Return the (x, y) coordinate for the center point of the cell that contains the specified text.  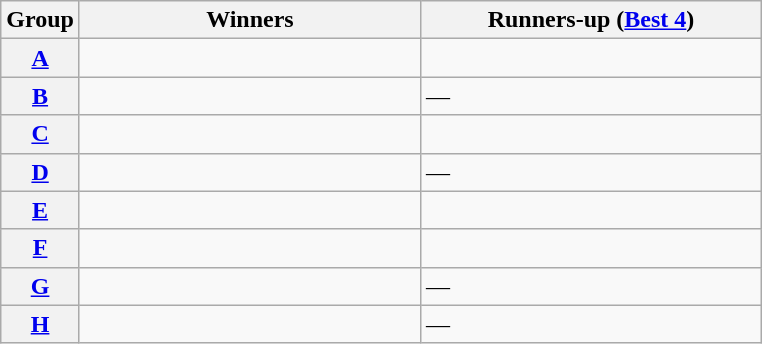
D (40, 172)
H (40, 324)
Winners (250, 20)
Group (40, 20)
F (40, 248)
C (40, 134)
Runners-up (Best 4) (590, 20)
G (40, 286)
B (40, 96)
E (40, 210)
A (40, 58)
